Locate the cell with the specified text and output its [X, Y] center coordinate. 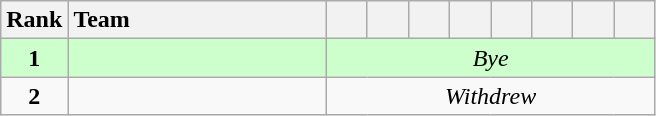
1 [34, 58]
Bye [490, 58]
Rank [34, 20]
Team [198, 20]
2 [34, 96]
Withdrew [490, 96]
